Return [X, Y] of the center of cell containing provided text 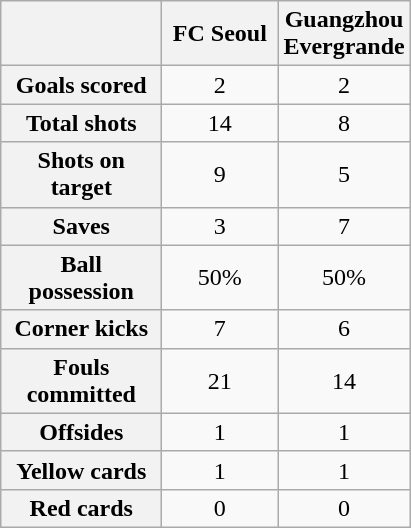
6 [344, 329]
Corner kicks [82, 329]
Red cards [82, 508]
9 [220, 174]
5 [344, 174]
Guangzhou Evergrande [344, 34]
8 [344, 123]
Offsides [82, 432]
FC Seoul [220, 34]
Yellow cards [82, 470]
21 [220, 380]
Shots on target [82, 174]
Ball possession [82, 278]
Fouls committed [82, 380]
3 [220, 226]
Total shots [82, 123]
Goals scored [82, 85]
Saves [82, 226]
